From the cell containing the given text, extract its center point as [x, y] coordinate. 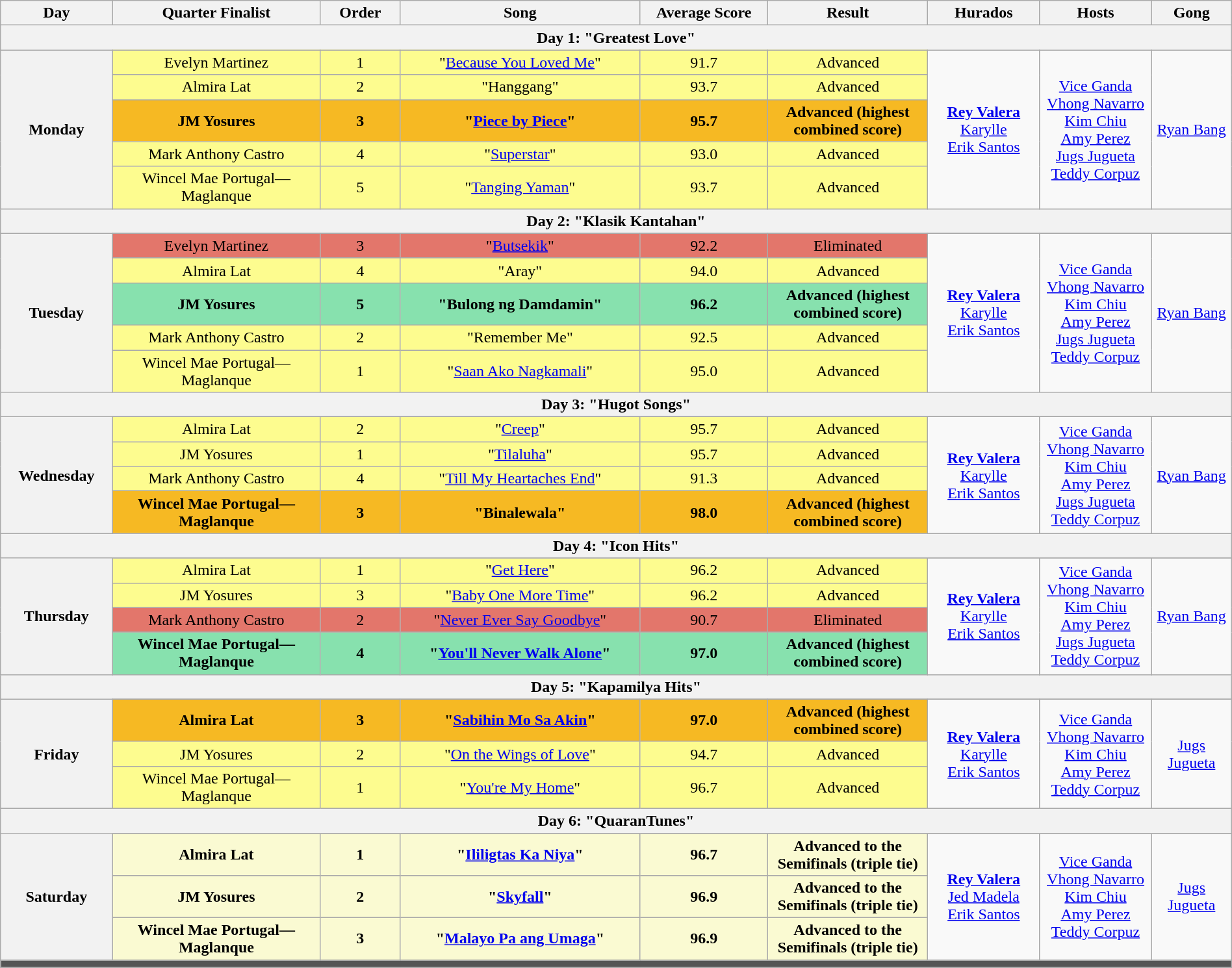
"Skyfall" [520, 897]
"Get Here" [520, 570]
Quarter Finalist [216, 13]
"Piece by Piece" [520, 121]
Day 4: "Icon Hits" [616, 546]
Monday [57, 129]
"Malayo Pa ang Umaga" [520, 939]
Thursday [57, 616]
95.0 [704, 370]
Song [520, 13]
"Bulong ng Damdamin" [520, 304]
Friday [57, 754]
98.0 [704, 512]
Gong [1192, 13]
Average Score [704, 13]
92.5 [704, 337]
Order [360, 13]
"Sabihin Mo Sa Akin" [520, 720]
Rey ValeraJed Madela Erik Santos [984, 897]
Hurados [984, 13]
"Aray" [520, 270]
Day 1: "Greatest Love" [616, 38]
"Creep" [520, 429]
"Ililigtas Ka Niya" [520, 854]
"Hanggang" [520, 87]
Hosts [1096, 13]
"Saan Ako Nagkamali" [520, 370]
"You'll Never Walk Alone" [520, 654]
93.0 [704, 154]
"Till My Heartaches End" [520, 479]
Saturday [57, 897]
"Tanging Yaman" [520, 187]
"Because You Loved Me" [520, 62]
"Baby One More Time" [520, 595]
"Binalewala" [520, 512]
92.2 [704, 246]
Result [848, 13]
91.7 [704, 62]
94.7 [704, 754]
"Tilaluha" [520, 454]
"You're My Home" [520, 787]
"On the Wings of Love" [520, 754]
Tuesday [57, 312]
Day [57, 13]
Day 3: "Hugot Songs" [616, 405]
94.0 [704, 270]
"Superstar" [520, 154]
Day 6: "QuaranTunes" [616, 821]
"Remember Me" [520, 337]
Wednesday [57, 476]
90.7 [704, 620]
91.3 [704, 479]
Day 5: "Kapamilya Hits" [616, 687]
Day 2: "Klasik Kantahan" [616, 221]
"Never Ever Say Goodbye" [520, 620]
"Butsekik" [520, 246]
